Find where the given text appears and provide that cell's center as (x, y) coordinate. 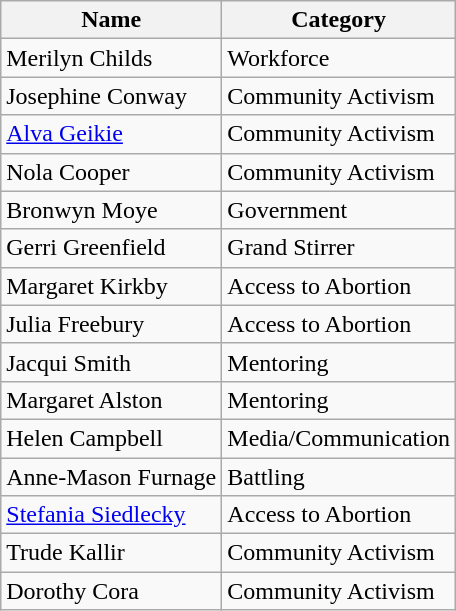
Margaret Alston (112, 400)
Alva Geikie (112, 134)
Dorothy Cora (112, 591)
Media/Communication (339, 438)
Margaret Kirkby (112, 286)
Government (339, 210)
Gerri Greenfield (112, 248)
Nola Cooper (112, 172)
Name (112, 20)
Bronwyn Moye (112, 210)
Battling (339, 477)
Merilyn Childs (112, 58)
Jacqui Smith (112, 362)
Josephine Conway (112, 96)
Helen Campbell (112, 438)
Category (339, 20)
Grand Stirrer (339, 248)
Stefania Siedlecky (112, 515)
Anne-Mason Furnage (112, 477)
Workforce (339, 58)
Julia Freebury (112, 324)
Trude Kallir (112, 553)
